Determine the (X, Y) coordinate at the center of the cell enclosing the given text.  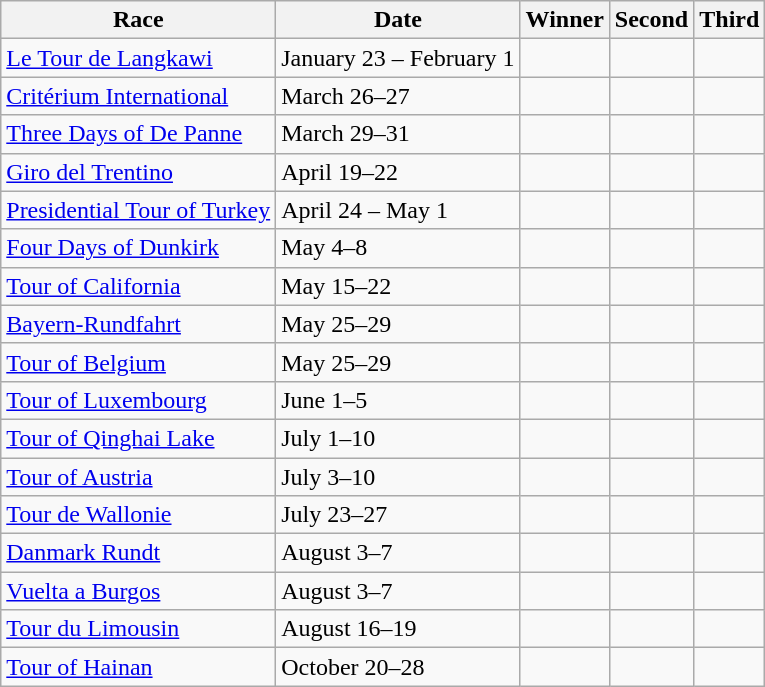
Third (730, 20)
July 3–10 (398, 477)
Second (651, 20)
Tour of Luxembourg (138, 400)
April 24 – May 1 (398, 210)
March 29–31 (398, 134)
Four Days of Dunkirk (138, 248)
Tour of Qinghai Lake (138, 438)
Critérium International (138, 96)
Tour of California (138, 286)
Tour du Limousin (138, 629)
Giro del Trentino (138, 172)
Tour of Austria (138, 477)
May 4–8 (398, 248)
Le Tour de Langkawi (138, 58)
October 20–28 (398, 667)
Danmark Rundt (138, 553)
January 23 – February 1 (398, 58)
Date (398, 20)
Bayern-Rundfahrt (138, 324)
Race (138, 20)
Presidential Tour of Turkey (138, 210)
June 1–5 (398, 400)
Tour of Belgium (138, 362)
May 15–22 (398, 286)
Tour de Wallonie (138, 515)
Tour of Hainan (138, 667)
March 26–27 (398, 96)
April 19–22 (398, 172)
August 16–19 (398, 629)
Winner (564, 20)
Three Days of De Panne (138, 134)
July 1–10 (398, 438)
July 23–27 (398, 515)
Vuelta a Burgos (138, 591)
